Capture the cell that displays the provided text and extract its (x, y) central coordinate. 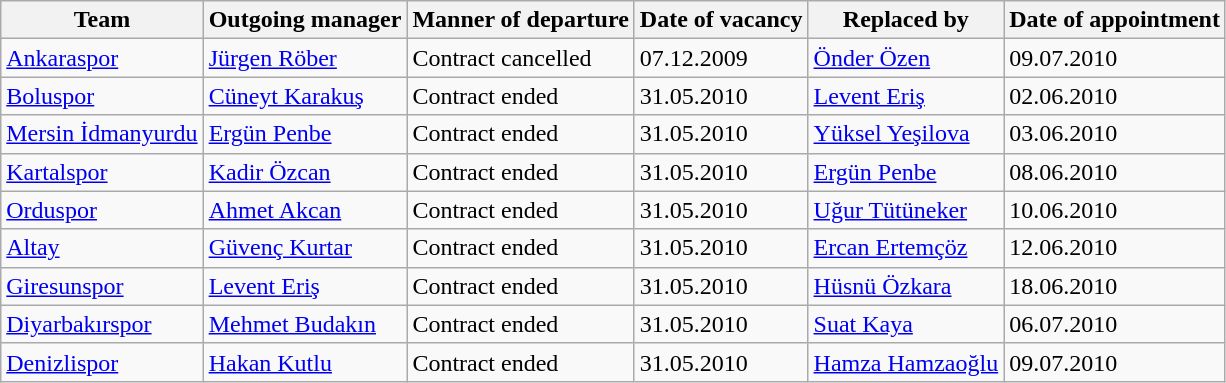
Kartalspor (102, 172)
Hakan Kutlu (305, 362)
03.06.2010 (1115, 134)
Outgoing manager (305, 20)
Hüsnü Özkara (906, 286)
Ahmet Akcan (305, 210)
Uğur Tütüneker (906, 210)
Yüksel Yeşilova (906, 134)
Altay (102, 248)
07.12.2009 (721, 58)
Jürgen Röber (305, 58)
Mersin İdmanyurdu (102, 134)
Contract cancelled (520, 58)
Ankaraspor (102, 58)
Kadir Özcan (305, 172)
08.06.2010 (1115, 172)
Date of appointment (1115, 20)
Suat Kaya (906, 324)
Manner of departure (520, 20)
Diyarbakırspor (102, 324)
Güvenç Kurtar (305, 248)
Boluspor (102, 96)
Mehmet Budakın (305, 324)
Date of vacancy (721, 20)
02.06.2010 (1115, 96)
Ercan Ertemçöz (906, 248)
Denizlispor (102, 362)
10.06.2010 (1115, 210)
18.06.2010 (1115, 286)
Cüneyt Karakuş (305, 96)
Team (102, 20)
06.07.2010 (1115, 324)
Orduspor (102, 210)
12.06.2010 (1115, 248)
Replaced by (906, 20)
Giresunspor (102, 286)
Önder Özen (906, 58)
Hamza Hamzaoğlu (906, 362)
